Locate the cell with the specified text and output its (X, Y) center coordinate. 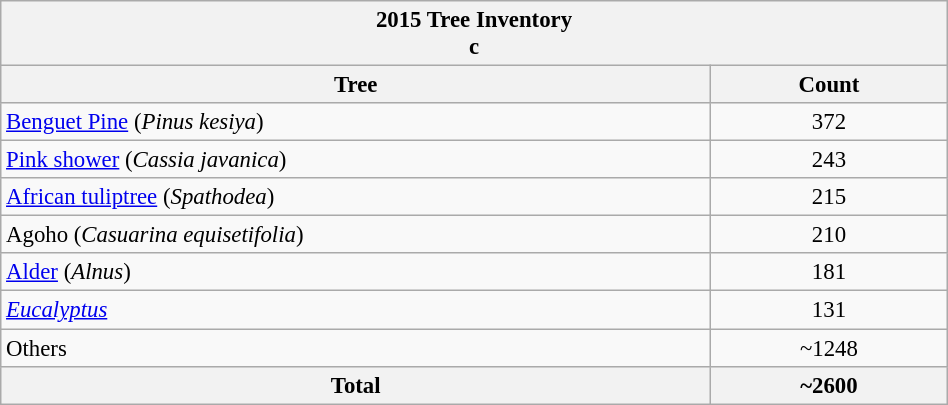
372 (830, 122)
131 (830, 310)
Benguet Pine (Pinus kesiya) (356, 122)
181 (830, 273)
Count (830, 85)
African tuliptree (Spathodea) (356, 197)
Tree (356, 85)
Others (356, 348)
Total (356, 385)
2015 Tree Inventoryc (474, 34)
~1248 (830, 348)
Alder (Alnus) (356, 273)
Eucalyptus (356, 310)
210 (830, 235)
215 (830, 197)
~2600 (830, 385)
Agoho (Casuarina equisetifolia) (356, 235)
243 (830, 160)
Pink shower (Cassia javanica) (356, 160)
